Scan for the cell matching the given text and deliver its (x, y) coordinate at center. 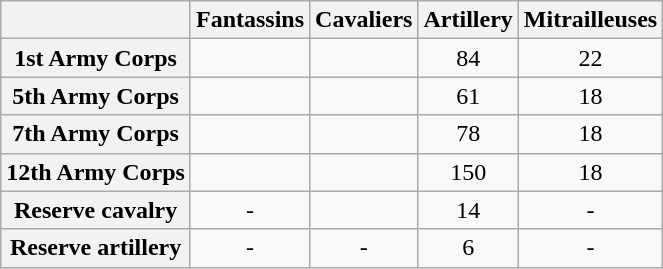
Mitrailleuses (590, 20)
Reserve cavalry (96, 210)
7th Army Corps (96, 134)
78 (468, 134)
Artillery (468, 20)
Reserve artillery (96, 248)
22 (590, 58)
1st Army Corps (96, 58)
Cavaliers (364, 20)
6 (468, 248)
150 (468, 172)
Fantassins (250, 20)
5th Army Corps (96, 96)
12th Army Corps (96, 172)
84 (468, 58)
14 (468, 210)
61 (468, 96)
